For the text-containing cell, return its midpoint in [x, y] coordinate format. 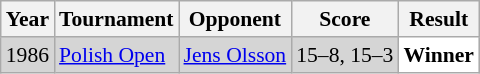
Winner [438, 55]
Result [438, 19]
Opponent [236, 19]
Score [344, 19]
15–8, 15–3 [344, 55]
Polish Open [116, 55]
Jens Olsson [236, 55]
Year [28, 19]
Tournament [116, 19]
1986 [28, 55]
